Return (x, y) of the center of cell containing provided text 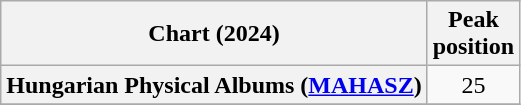
Chart (2024) (214, 34)
Peakposition (473, 34)
Hungarian Physical Albums (MAHASZ) (214, 85)
25 (473, 85)
